For the text-containing cell, return its midpoint in [x, y] coordinate format. 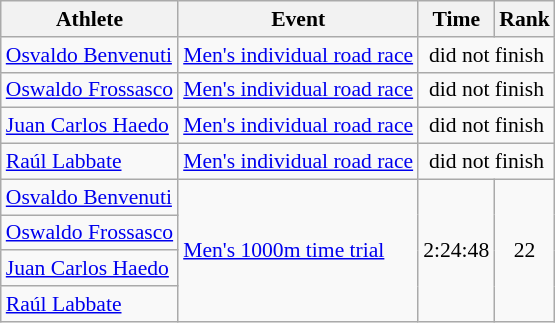
Event [298, 19]
Athlete [90, 19]
Rank [524, 19]
Men's 1000m time trial [298, 250]
22 [524, 250]
2:24:48 [456, 250]
Time [456, 19]
